Scan for the cell matching the given text and deliver its [X, Y] coordinate at center. 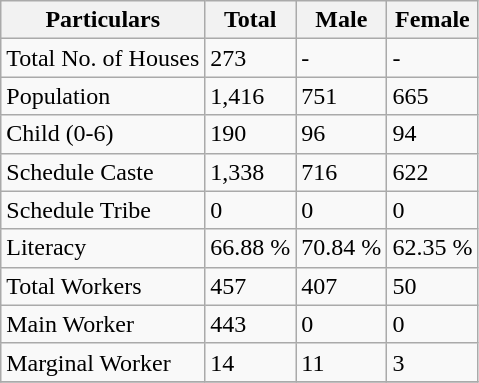
Total Workers [103, 286]
Population [103, 96]
622 [432, 172]
665 [432, 96]
1,338 [250, 172]
70.84 % [342, 248]
1,416 [250, 96]
Literacy [103, 248]
Marginal Worker [103, 362]
Total No. of Houses [103, 58]
Total [250, 20]
190 [250, 134]
62.35 % [432, 248]
Main Worker [103, 324]
96 [342, 134]
Schedule Tribe [103, 210]
407 [342, 286]
716 [342, 172]
11 [342, 362]
457 [250, 286]
Female [432, 20]
Child (0-6) [103, 134]
Schedule Caste [103, 172]
273 [250, 58]
14 [250, 362]
751 [342, 96]
3 [432, 362]
50 [432, 286]
443 [250, 324]
Male [342, 20]
94 [432, 134]
Particulars [103, 20]
66.88 % [250, 248]
